Detect which cell encompasses the target text, then output its [x, y] center coordinate. 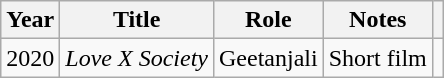
Year [30, 20]
Title [137, 20]
Role [268, 20]
Geetanjali [268, 58]
Short film [378, 58]
Love X Society [137, 58]
Notes [378, 20]
2020 [30, 58]
